Provide the [x, y] coordinate of the cell's center where the given text is located.  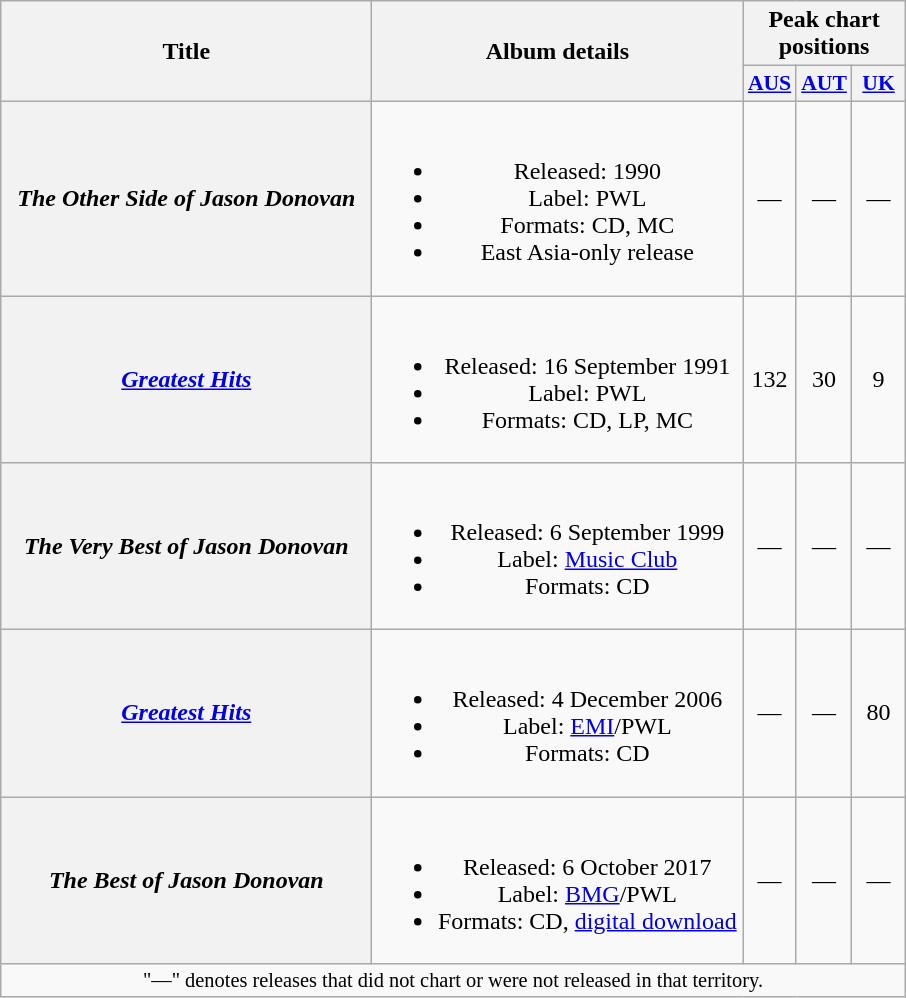
AUS [770, 84]
Released: 4 December 2006Label: EMI/PWLFormats: CD [558, 714]
Released: 16 September 1991Label: PWLFormats: CD, LP, MC [558, 380]
132 [770, 380]
The Best of Jason Donovan [186, 880]
Album details [558, 52]
Peak chart positions [824, 34]
The Very Best of Jason Donovan [186, 546]
"—" denotes releases that did not chart or were not released in that territory. [453, 981]
Released: 1990Label: PWLFormats: CD, MCEast Asia-only release [558, 198]
9 [878, 380]
UK [878, 84]
The Other Side of Jason Donovan [186, 198]
Released: 6 September 1999Label: Music ClubFormats: CD [558, 546]
Released: 6 October 2017Label: BMG/PWLFormats: CD, digital download [558, 880]
AUT [824, 84]
80 [878, 714]
Title [186, 52]
30 [824, 380]
